Scan for the cell matching the given text and deliver its [x, y] coordinate at center. 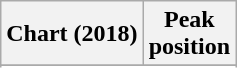
Chart (2018) [72, 34]
Peakposition [189, 34]
